Find where the given text appears and provide that cell's center as (x, y) coordinate. 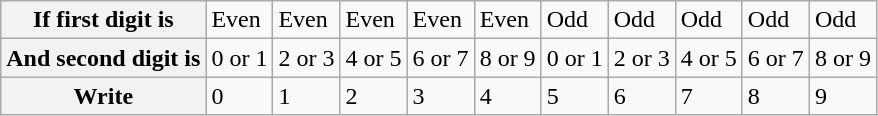
5 (574, 96)
9 (842, 96)
3 (440, 96)
4 (508, 96)
If first digit is (104, 20)
And second digit is (104, 58)
0 (240, 96)
7 (708, 96)
8 (776, 96)
2 (374, 96)
1 (306, 96)
Write (104, 96)
6 (642, 96)
